For the text-containing cell, return its midpoint in [X, Y] coordinate format. 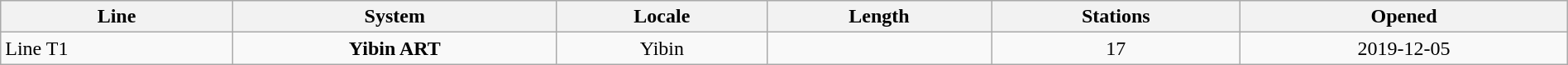
2019-12-05 [1404, 48]
System [394, 17]
Yibin [662, 48]
Stations [1116, 17]
Line [117, 17]
Yibin ART [394, 48]
17 [1116, 48]
Locale [662, 17]
Length [878, 17]
Opened [1404, 17]
Line T1 [117, 48]
